Find where the given text appears and provide that cell's center as [x, y] coordinate. 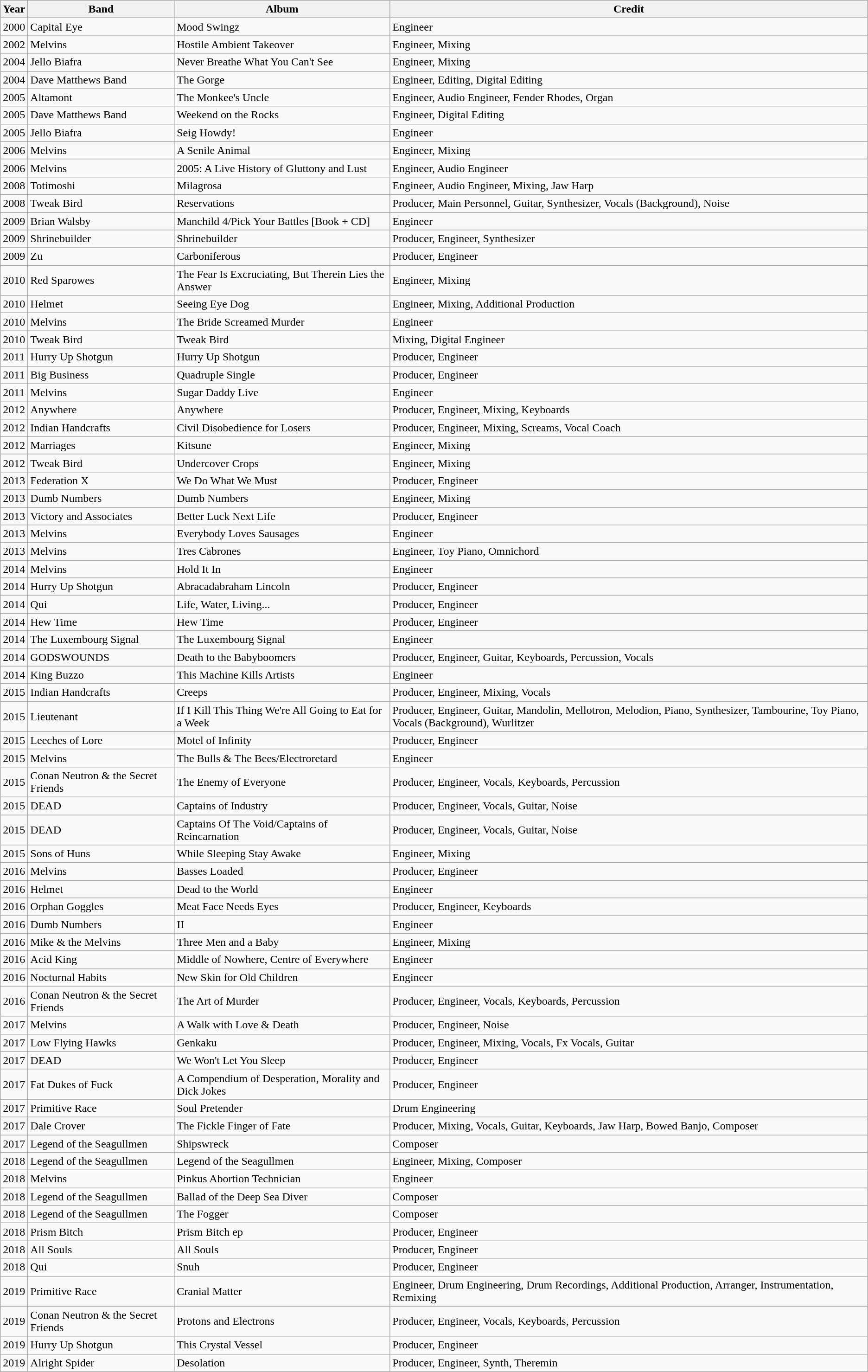
The Monkee's Uncle [282, 97]
Producer, Engineer, Mixing, Vocals [629, 692]
Zu [101, 256]
Federation X [101, 481]
The Fogger [282, 1214]
Red Sparowes [101, 280]
Middle of Nowhere, Centre of Everywhere [282, 960]
Genkaku [282, 1043]
2002 [14, 45]
Engineer, Editing, Digital Editing [629, 80]
Captains of Industry [282, 806]
Engineer, Audio Engineer [629, 168]
Producer, Engineer, Synth, Theremin [629, 1363]
Basses Loaded [282, 872]
Desolation [282, 1363]
Meat Face Needs Eyes [282, 907]
Leeches of Lore [101, 740]
Producer, Engineer, Mixing, Keyboards [629, 410]
Year [14, 9]
Engineer, Mixing, Composer [629, 1161]
Mixing, Digital Engineer [629, 340]
The Enemy of Everyone [282, 782]
Kitsune [282, 445]
Soul Pretender [282, 1108]
Everybody Loves Sausages [282, 534]
Quadruple Single [282, 375]
Totimoshi [101, 186]
Producer, Main Personnel, Guitar, Synthesizer, Vocals (Background), Noise [629, 203]
Prism Bitch [101, 1232]
Manchild 4/Pick Your Battles [Book + CD] [282, 221]
2000 [14, 27]
The Gorge [282, 80]
Death to the Babyboomers [282, 657]
Creeps [282, 692]
GODSWOUNDS [101, 657]
Producer, Engineer, Mixing, Screams, Vocal Coach [629, 428]
If I Kill This Thing We're All Going to Eat for a Week [282, 716]
Seeing Eye Dog [282, 304]
Pinkus Abortion Technician [282, 1179]
Captains Of The Void/Captains of Reincarnation [282, 829]
This Crystal Vessel [282, 1345]
Altamont [101, 97]
Engineer, Audio Engineer, Mixing, Jaw Harp [629, 186]
Credit [629, 9]
Mood Swingz [282, 27]
Engineer, Audio Engineer, Fender Rhodes, Organ [629, 97]
Never Breathe What You Can't See [282, 62]
Mike & the Melvins [101, 942]
Album [282, 9]
Drum Engineering [629, 1108]
Three Men and a Baby [282, 942]
Orphan Goggles [101, 907]
Snuh [282, 1267]
Producer, Mixing, Vocals, Guitar, Keyboards, Jaw Harp, Bowed Banjo, Composer [629, 1126]
Ballad of the Deep Sea Diver [282, 1197]
New Skin for Old Children [282, 977]
Motel of Infinity [282, 740]
Engineer, Toy Piano, Omnichord [629, 551]
Tres Cabrones [282, 551]
The Bulls & The Bees/Electroretard [282, 758]
Low Flying Hawks [101, 1043]
Hold It In [282, 569]
The Fear Is Excruciating, But Therein Lies the Answer [282, 280]
The Bride Screamed Murder [282, 322]
Engineer, Digital Editing [629, 115]
Producer, Engineer, Noise [629, 1025]
The Fickle Finger of Fate [282, 1126]
While Sleeping Stay Awake [282, 854]
Nocturnal Habits [101, 977]
Civil Disobedience for Losers [282, 428]
The Art of Murder [282, 1001]
Acid King [101, 960]
Producer, Engineer, Mixing, Vocals, Fx Vocals, Guitar [629, 1043]
Sons of Huns [101, 854]
Seig Howdy! [282, 133]
Weekend on the Rocks [282, 115]
A Compendium of Desperation, Morality and Dick Jokes [282, 1084]
2005: A Live History of Gluttony and Lust [282, 168]
Lieutenant [101, 716]
We Do What We Must [282, 481]
Band [101, 9]
Life, Water, Living... [282, 604]
Sugar Daddy Live [282, 392]
Milagrosa [282, 186]
Victory and Associates [101, 516]
Capital Eye [101, 27]
Alright Spider [101, 1363]
Cranial Matter [282, 1291]
Hostile Ambient Takeover [282, 45]
Dead to the World [282, 889]
Abracadabraham Lincoln [282, 587]
A Senile Animal [282, 150]
Big Business [101, 375]
This Machine Kills Artists [282, 675]
Carboniferous [282, 256]
Producer, Engineer, Synthesizer [629, 239]
Reservations [282, 203]
Producer, Engineer, Guitar, Mandolin, Mellotron, Melodion, Piano, Synthesizer, Tambourine, Toy Piano, Vocals (Background), Wurlitzer [629, 716]
King Buzzo [101, 675]
Dale Crover [101, 1126]
Marriages [101, 445]
Undercover Crops [282, 463]
Engineer, Drum Engineering, Drum Recordings, Additional Production, Arranger, Instrumentation, Remixing [629, 1291]
Better Luck Next Life [282, 516]
Producer, Engineer, Guitar, Keyboards, Percussion, Vocals [629, 657]
Fat Dukes of Fuck [101, 1084]
Shipswreck [282, 1143]
Prism Bitch ep [282, 1232]
Brian Walsby [101, 221]
Producer, Engineer, Keyboards [629, 907]
II [282, 924]
A Walk with Love & Death [282, 1025]
We Won't Let You Sleep [282, 1060]
Protons and Electrons [282, 1321]
Engineer, Mixing, Additional Production [629, 304]
